Pinpoint the cell where the given text exists, returning its [x, y] midpoint coordinate. 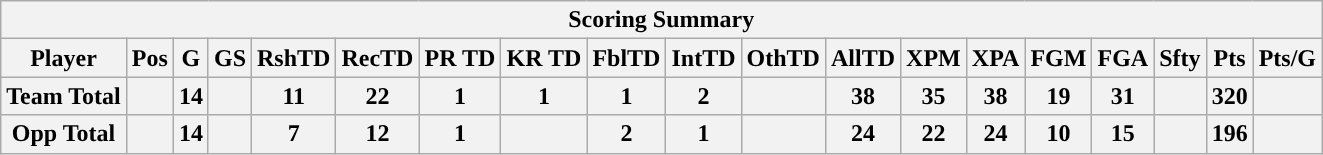
KR TD [544, 58]
XPA [996, 58]
19 [1058, 96]
Pos [150, 58]
7 [294, 134]
12 [378, 134]
320 [1230, 96]
Pts/G [1287, 58]
FGA [1123, 58]
PR TD [460, 58]
Scoring Summary [662, 20]
Sfty [1180, 58]
Player [64, 58]
35 [934, 96]
G [190, 58]
Pts [1230, 58]
RecTD [378, 58]
Opp Total [64, 134]
FblTD [626, 58]
OthTD [783, 58]
196 [1230, 134]
IntTD [704, 58]
15 [1123, 134]
RshTD [294, 58]
Team Total [64, 96]
FGM [1058, 58]
31 [1123, 96]
11 [294, 96]
10 [1058, 134]
GS [230, 58]
AllTD [862, 58]
XPM [934, 58]
